Identify which cell holds the provided text, then report its (X, Y) central coordinate. 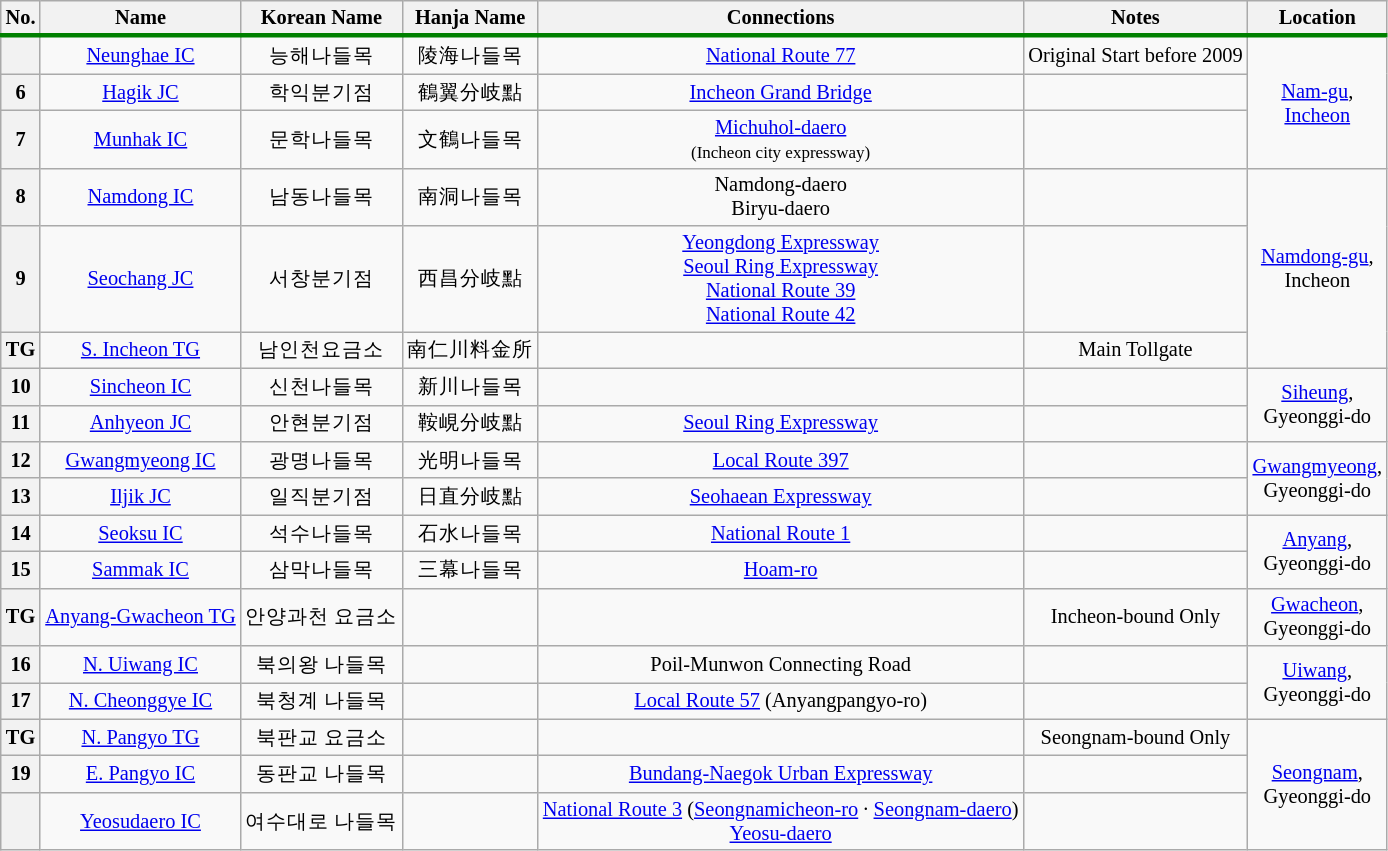
15 (21, 570)
19 (21, 774)
Neunghae IC (140, 55)
삼막나들목 (322, 570)
Uiwang,Gyeonggi-do (1318, 682)
석수나들목 (322, 534)
Anyang-Gwacheon TG (140, 617)
Seoksu IC (140, 534)
Namdong-daeroBiryu-daero (780, 197)
서창분기점 (322, 279)
Yeongdong Expressway Seoul Ring Expressway National Route 39 National Route 42 (780, 279)
일직분기점 (322, 496)
여수대로 나들목 (322, 821)
N. Cheonggye IC (140, 700)
Location (1318, 18)
16 (21, 664)
Korean Name (322, 18)
鶴翼分岐點 (470, 92)
新川나들목 (470, 386)
북판교 요금소 (322, 738)
文鶴나들목 (470, 139)
N. Uiwang IC (140, 664)
10 (21, 386)
Sammak IC (140, 570)
11 (21, 424)
북의왕 나들목 (322, 664)
National Route 1 (780, 534)
Incheon-bound Only (1135, 617)
Name (140, 18)
Iljik JC (140, 496)
光明나들목 (470, 460)
National Route 77 (780, 55)
Connections (780, 18)
Namdong IC (140, 197)
E. Pangyo IC (140, 774)
Anhyeon JC (140, 424)
남동나들목 (322, 197)
日直分岐點 (470, 496)
No. (21, 18)
문학나들목 (322, 139)
鞍峴分岐點 (470, 424)
S. Incheon TG (140, 350)
12 (21, 460)
Bundang-Naegok Urban Expressway (780, 774)
陵海나들목 (470, 55)
Namdong-gu,Incheon (1318, 268)
Michuhol-daero(Incheon city expressway) (780, 139)
Hoam-ro (780, 570)
Anyang,Gyeonggi-do (1318, 552)
남인천요금소 (322, 350)
Hanja Name (470, 18)
8 (21, 197)
능해나들목 (322, 55)
南仁川料金所 (470, 350)
북청계 나들목 (322, 700)
신천나들목 (322, 386)
Seoul Ring Expressway (780, 424)
Gwangmyeong,Gyeonggi-do (1318, 478)
N. Pangyo TG (140, 738)
Seochang JC (140, 279)
Notes (1135, 18)
Local Route 397 (780, 460)
Original Start before 2009 (1135, 55)
National Route 3 (Seongnamicheon-ro · Seongnam-daero)Yeosu-daero (780, 821)
7 (21, 139)
石水나들목 (470, 534)
13 (21, 496)
Nam-gu,Incheon (1318, 102)
Local Route 57 (Anyangpangyo-ro) (780, 700)
Incheon Grand Bridge (780, 92)
西昌分岐點 (470, 279)
Main Tollgate (1135, 350)
학익분기점 (322, 92)
6 (21, 92)
9 (21, 279)
Hagik JC (140, 92)
南洞나들목 (470, 197)
三幕나들목 (470, 570)
Seongnam,Gyeonggi-do (1318, 784)
14 (21, 534)
광명나들목 (322, 460)
Poil-Munwon Connecting Road (780, 664)
Seongnam-bound Only (1135, 738)
Sincheon IC (140, 386)
Yeosudaero IC (140, 821)
안양과천 요금소 (322, 617)
Seohaean Expressway (780, 496)
동판교 나들목 (322, 774)
안현분기점 (322, 424)
Gwangmyeong IC (140, 460)
Gwacheon,Gyeonggi-do (1318, 617)
17 (21, 700)
Siheung,Gyeonggi-do (1318, 404)
Munhak IC (140, 139)
